Find where the given text appears and provide that cell's center as (x, y) coordinate. 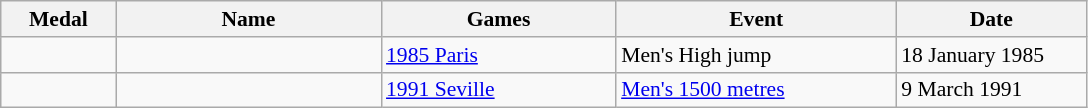
Men's 1500 metres (756, 90)
Name (248, 19)
Medal (58, 19)
1985 Paris (498, 55)
Men's High jump (756, 55)
18 January 1985 (991, 55)
Games (498, 19)
Event (756, 19)
Date (991, 19)
9 March 1991 (991, 90)
1991 Seville (498, 90)
